Locate the cell with the specified text and output its [X, Y] center coordinate. 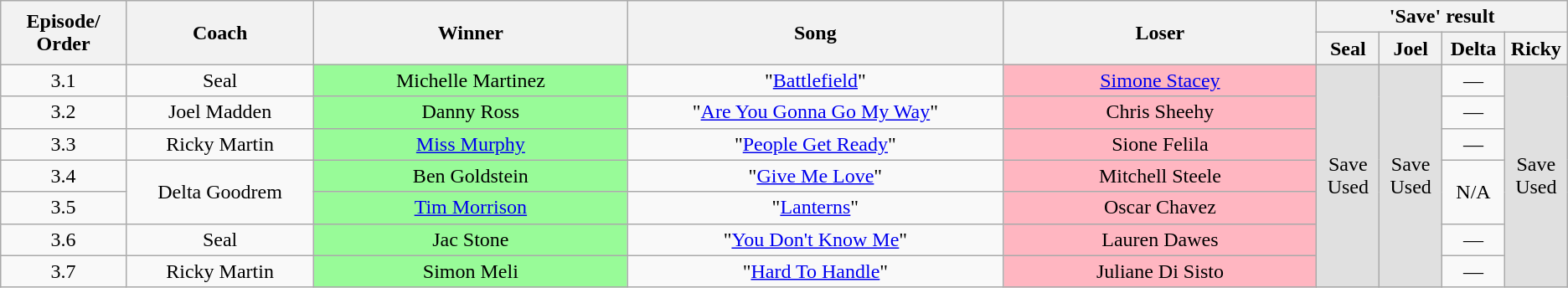
"Hard To Handle" [816, 271]
Delta [1474, 49]
Simon Meli [471, 271]
3.5 [64, 208]
Ben Goldstein [471, 176]
3.6 [64, 239]
Lauren Dawes [1160, 239]
Sione Felila [1160, 144]
Coach [219, 33]
Danny Ross [471, 112]
Mitchell Steele [1160, 176]
Loser [1160, 33]
"Are You Gonna Go My Way" [816, 112]
Simone Stacey [1160, 80]
"Give Me Love" [816, 176]
N/A [1474, 192]
Joel [1411, 49]
"Lanterns" [816, 208]
'Save' result [1442, 17]
Miss Murphy [471, 144]
Tim Morrison [471, 208]
Joel Madden [219, 112]
3.1 [64, 80]
Winner [471, 33]
3.2 [64, 112]
Episode/Order [64, 33]
3.4 [64, 176]
Delta Goodrem [219, 192]
Juliane Di Sisto [1160, 271]
Michelle Martinez [471, 80]
Chris Sheehy [1160, 112]
3.3 [64, 144]
Ricky [1536, 49]
Jac Stone [471, 239]
Song [816, 33]
3.7 [64, 271]
"You Don't Know Me" [816, 239]
Oscar Chavez [1160, 208]
"Battlefield" [816, 80]
"People Get Ready" [816, 144]
